Return [x, y] of the center of cell containing provided text 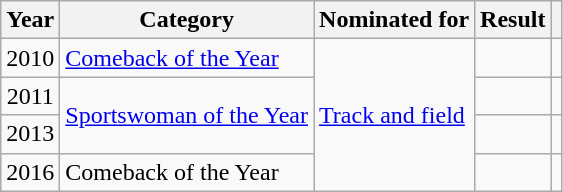
2010 [30, 58]
Category [187, 20]
Year [30, 20]
Result [513, 20]
Nominated for [394, 20]
2016 [30, 172]
Sportswoman of the Year [187, 115]
2013 [30, 134]
Track and field [394, 115]
2011 [30, 96]
